Provide the (x, y) coordinate of the cell's center where the given text is located.  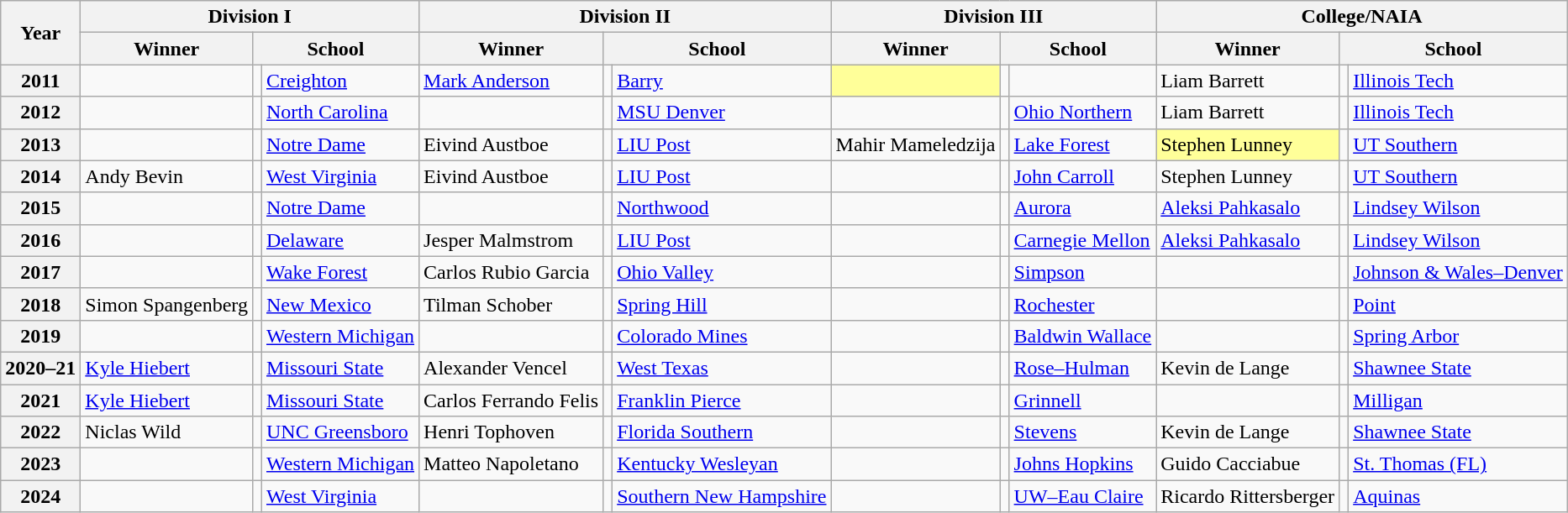
Ohio Northern (1082, 113)
Mark Anderson (511, 81)
2016 (40, 240)
Grinnell (1082, 400)
Florida Southern (722, 432)
Johnson & Wales–Denver (1459, 272)
Ohio Valley (722, 272)
2012 (40, 113)
Lake Forest (1082, 144)
Northwood (722, 208)
Franklin Pierce (722, 400)
Guido Cacciabue (1248, 464)
Rochester (1082, 304)
2018 (40, 304)
John Carroll (1082, 176)
Simpson (1082, 272)
Alexander Vencel (511, 368)
New Mexico (339, 304)
2014 (40, 176)
Carnegie Mellon (1082, 240)
Point (1459, 304)
Andy Bevin (166, 176)
Spring Arbor (1459, 336)
Rose–Hulman (1082, 368)
Jesper Malmstrom (511, 240)
2022 (40, 432)
Aquinas (1459, 496)
2015 (40, 208)
Spring Hill (722, 304)
2019 (40, 336)
2021 (40, 400)
Division II (625, 17)
Colorado Mines (722, 336)
Tilman Schober (511, 304)
Carlos Rubio Garcia (511, 272)
Carlos Ferrando Felis (511, 400)
Matteo Napoletano (511, 464)
UW–Eau Claire (1082, 496)
St. Thomas (FL) (1459, 464)
Niclas Wild (166, 432)
Division III (993, 17)
2011 (40, 81)
Wake Forest (339, 272)
Baldwin Wallace (1082, 336)
Johns Hopkins (1082, 464)
West Texas (722, 368)
Stevens (1082, 432)
Ricardo Rittersberger (1248, 496)
North Carolina (339, 113)
Year (40, 33)
Creighton (339, 81)
UNC Greensboro (339, 432)
Barry (722, 81)
Simon Spangenberg (166, 304)
Division I (250, 17)
MSU Denver (722, 113)
Henri Tophoven (511, 432)
2013 (40, 144)
2023 (40, 464)
Mahir Mameledzija (916, 144)
College/NAIA (1362, 17)
Aurora (1082, 208)
Kentucky Wesleyan (722, 464)
2024 (40, 496)
Delaware (339, 240)
Milligan (1459, 400)
2017 (40, 272)
2020–21 (40, 368)
Southern New Hampshire (722, 496)
